Capture the cell that displays the provided text and extract its [x, y] central coordinate. 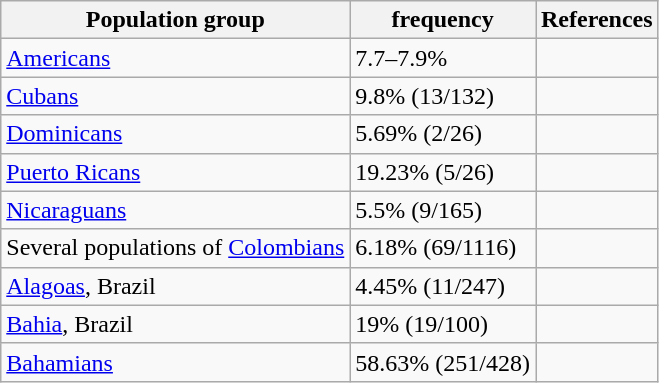
frequency [443, 20]
58.63% (251/428) [443, 362]
Bahamians [176, 362]
References [598, 20]
6.18% (69/1116) [443, 248]
19.23% (5/26) [443, 172]
Puerto Ricans [176, 172]
7.7–7.9% [443, 58]
Cubans [176, 96]
Bahia, Brazil [176, 324]
5.5% (9/165) [443, 210]
Dominicans [176, 134]
5.69% (2/26) [443, 134]
Alagoas, Brazil [176, 286]
Population group [176, 20]
9.8% (13/132) [443, 96]
Nicaraguans [176, 210]
19% (19/100) [443, 324]
Americans [176, 58]
Several populations of Colombians [176, 248]
4.45% (11/247) [443, 286]
